Find where the given text appears and provide that cell's center as (x, y) coordinate. 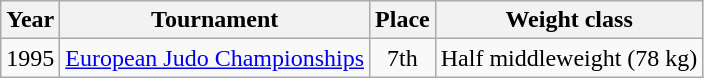
European Judo Championships (215, 58)
Weight class (569, 20)
1995 (30, 58)
Half middleweight (78 kg) (569, 58)
7th (403, 58)
Year (30, 20)
Place (403, 20)
Tournament (215, 20)
